Pinpoint the cell where the given text exists, returning its [x, y] midpoint coordinate. 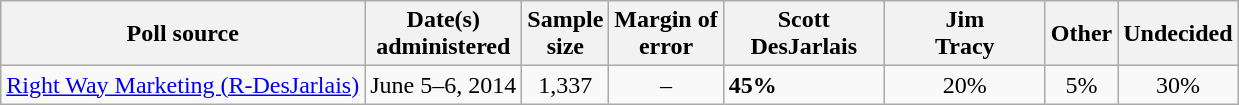
30% [1178, 85]
Right Way Marketing (R-DesJarlais) [183, 85]
Date(s)administered [444, 34]
Other [1081, 34]
Margin oferror [666, 34]
Poll source [183, 34]
Samplesize [566, 34]
20% [964, 85]
1,337 [566, 85]
June 5–6, 2014 [444, 85]
– [666, 85]
ScottDesJarlais [804, 34]
Undecided [1178, 34]
JimTracy [964, 34]
45% [804, 85]
5% [1081, 85]
